Provide the [x, y] coordinate of the cell's center where the given text is located.  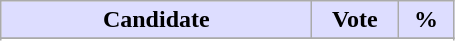
Candidate [156, 20]
Vote [355, 20]
% [426, 20]
